Scan for the cell matching the given text and deliver its [x, y] coordinate at center. 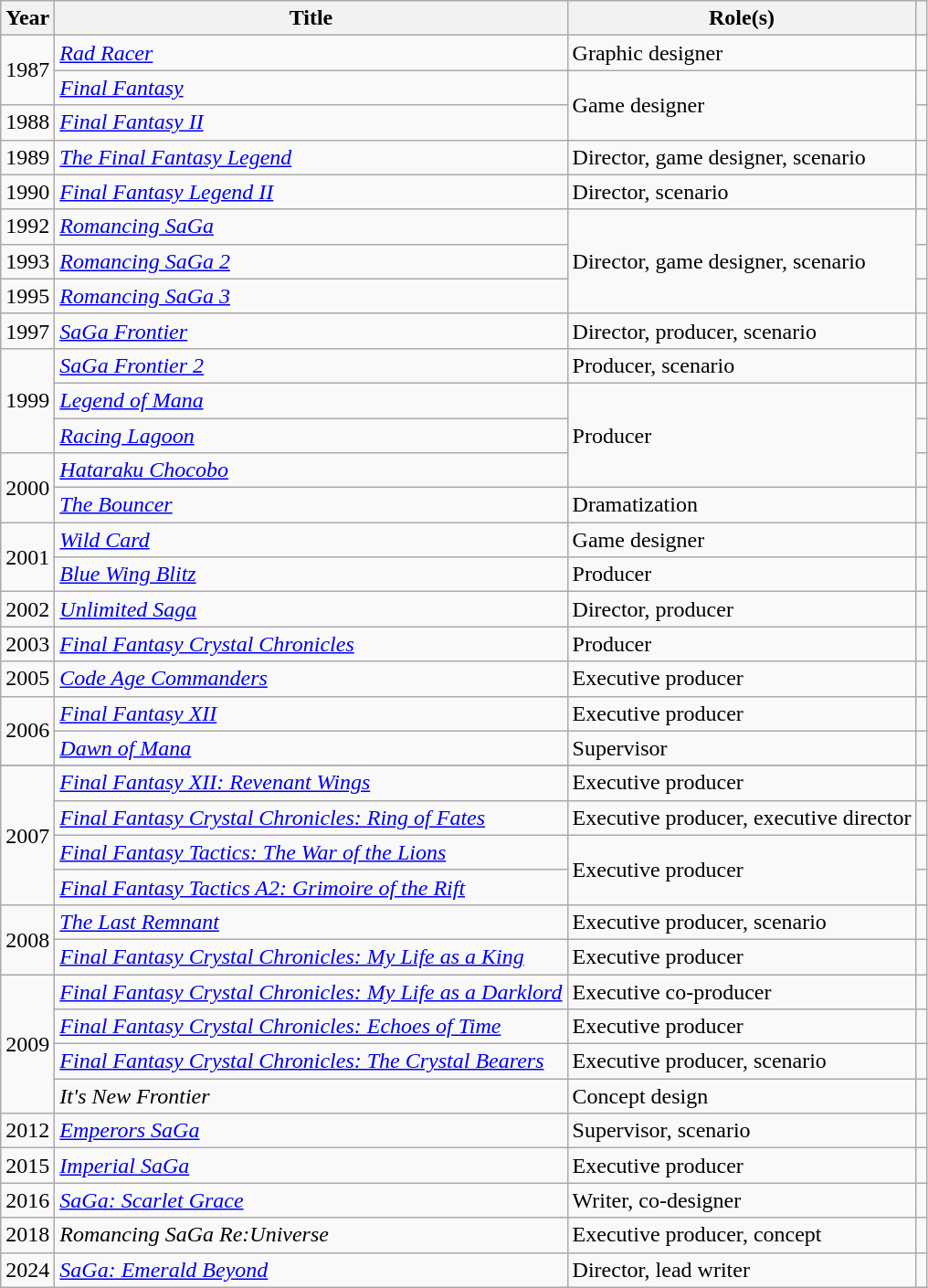
It's New Frontier [311, 1096]
SaGa: Scarlet Grace [311, 1200]
Imperial SaGa [311, 1166]
Supervisor, scenario [742, 1131]
Rad Racer [311, 53]
Director, producer [742, 609]
Dawn of Mana [311, 748]
Legend of Mana [311, 400]
Code Age Commanders [311, 679]
2001 [27, 557]
2016 [27, 1200]
Role(s) [742, 18]
Final Fantasy XII [311, 713]
Final Fantasy II [311, 122]
2006 [27, 731]
2008 [27, 939]
Hataraku Chocobo [311, 470]
2002 [27, 609]
Director, lead writer [742, 1270]
Final Fantasy Tactics: The War of the Lions [311, 852]
SaGa Frontier 2 [311, 365]
2007 [27, 835]
Final Fantasy Crystal Chronicles [311, 644]
SaGa: Emerald Beyond [311, 1270]
Final Fantasy XII: Revenant Wings [311, 783]
2015 [27, 1166]
Producer, scenario [742, 365]
Final Fantasy Crystal Chronicles: Echoes of Time [311, 1027]
Executive co-producer [742, 991]
Blue Wing Blitz [311, 575]
2005 [27, 679]
Executive producer, concept [742, 1235]
Final Fantasy Tactics A2: Grimoire of the Rift [311, 887]
Final Fantasy Legend II [311, 192]
Unlimited Saga [311, 609]
Director, producer, scenario [742, 331]
2000 [27, 488]
Supervisor [742, 748]
Final Fantasy Crystal Chronicles: My Life as a King [311, 956]
2009 [27, 1043]
2018 [27, 1235]
Final Fantasy Crystal Chronicles: Ring of Fates [311, 818]
Writer, co-designer [742, 1200]
Final Fantasy Crystal Chronicles: My Life as a Darklord [311, 991]
Romancing SaGa 3 [311, 296]
1990 [27, 192]
SaGa Frontier [311, 331]
The Final Fantasy Legend [311, 157]
Executive producer, executive director [742, 818]
1988 [27, 122]
Final Fantasy Crystal Chronicles: The Crystal Bearers [311, 1061]
Wild Card [311, 540]
1993 [27, 261]
The Bouncer [311, 505]
1995 [27, 296]
2003 [27, 644]
The Last Remnant [311, 922]
Emperors SaGa [311, 1131]
1987 [27, 70]
1997 [27, 331]
Title [311, 18]
Concept design [742, 1096]
Director, scenario [742, 192]
1999 [27, 400]
Final Fantasy [311, 88]
2024 [27, 1270]
Racing Lagoon [311, 436]
1989 [27, 157]
Romancing SaGa Re:Universe [311, 1235]
Romancing SaGa 2 [311, 261]
2012 [27, 1131]
Year [27, 18]
1992 [27, 227]
Dramatization [742, 505]
Graphic designer [742, 53]
Romancing SaGa [311, 227]
